Identify which cell holds the provided text, then report its [X, Y] central coordinate. 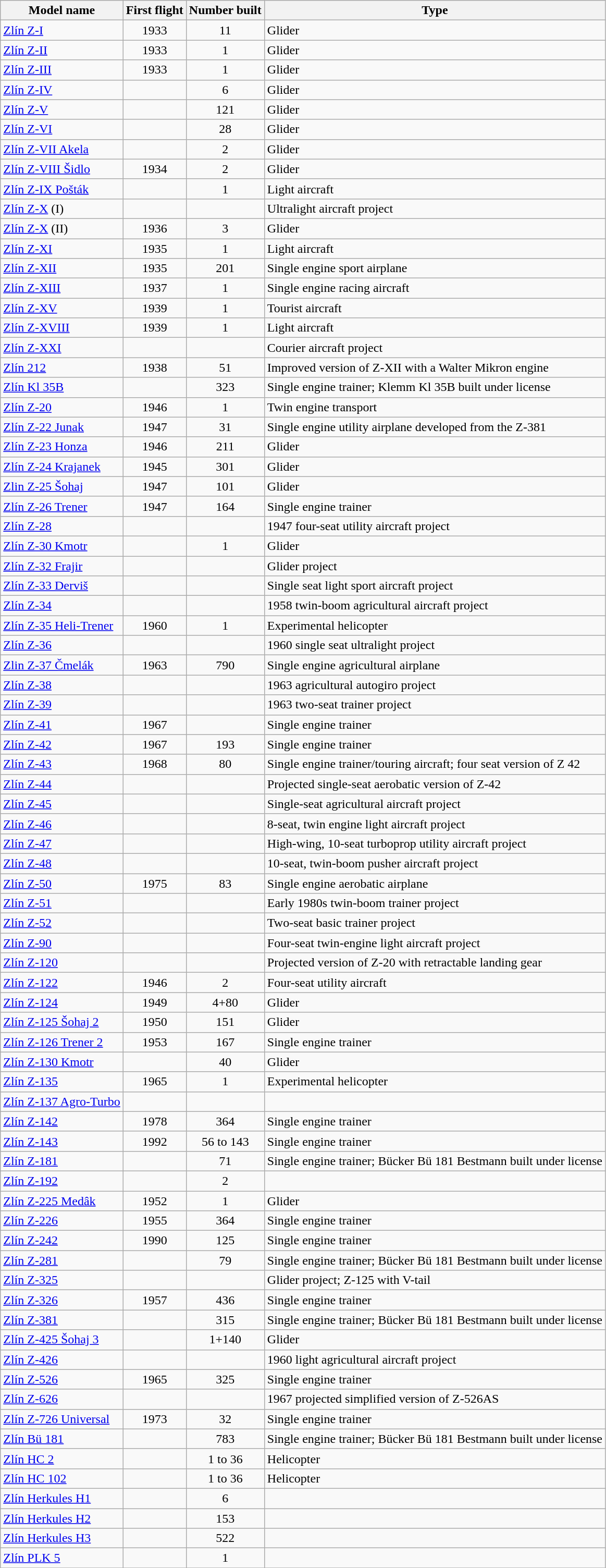
High-wing, 10-seat turboprop utility aircraft project [435, 843]
Zlín Z-325 [62, 1280]
10-seat, twin-boom pusher aircraft project [435, 863]
Zlín Z-IX Pošták [62, 189]
Zlín Z-VIII Šidlo [62, 169]
Zlín Z-48 [62, 863]
Zlín Z-181 [62, 1161]
56 to 143 [225, 1141]
Zlín Z-32 Frajir [62, 566]
Zlín Z-23 Honza [62, 447]
51 [225, 367]
Ultralight aircraft project [435, 209]
167 [225, 1042]
31 [225, 427]
Zlín Z-42 [62, 744]
28 [225, 129]
Single engine sport airplane [435, 268]
Zlín Z-90 [62, 943]
Zlín Z-45 [62, 804]
Zlín Z-50 [62, 884]
Zlín Z-I [62, 30]
Zlín Z-24 Krajanek [62, 467]
Zlín Z-120 [62, 963]
Zlín Z-XI [62, 249]
Zlín Z-III [62, 70]
211 [225, 447]
Zlín Z-X (II) [62, 228]
201 [225, 268]
Single engine aerobatic airplane [435, 884]
Zlín Z-38 [62, 685]
Zlín Bü 181 [62, 1439]
Four-seat twin-engine light aircraft project [435, 943]
151 [225, 1022]
Single engine agricultural airplane [435, 665]
1955 [154, 1221]
Zlín Herkules H2 [62, 1518]
Zlín Z-XIII [62, 288]
Zlín Z-VI [62, 129]
Model name [62, 10]
1960 [154, 626]
11 [225, 30]
Zlín Z-44 [62, 784]
Zlín Z-46 [62, 824]
Zlín Z-43 [62, 764]
315 [225, 1320]
Zlín Z-126 Trener 2 [62, 1042]
Zlín Z-34 [62, 606]
Zlín Z-626 [62, 1399]
8-seat, twin engine light aircraft project [435, 824]
783 [225, 1439]
79 [225, 1260]
Zlín Z-20 [62, 407]
1978 [154, 1121]
301 [225, 467]
Zlín Z-726 Universal [62, 1419]
325 [225, 1379]
Zlín Z-226 [62, 1221]
436 [225, 1300]
Zlín HC 2 [62, 1459]
Zlín Z-28 [62, 526]
1953 [154, 1042]
1949 [154, 1002]
Projected version of Z-20 with retractable landing gear [435, 963]
Twin engine transport [435, 407]
Zlin Z-37 Čmelák [62, 665]
Courier aircraft project [435, 348]
Zlín Z-XV [62, 308]
790 [225, 665]
193 [225, 744]
Zlín Z-22 Junak [62, 427]
Zlín Herkules H1 [62, 1498]
1957 [154, 1300]
Zlín Z-192 [62, 1181]
Zlín Z-130 Kmotr [62, 1062]
Zlín Z-51 [62, 903]
Zlin Z-25 Šohaj [62, 486]
Glider project [435, 566]
Zlín Z-281 [62, 1260]
1963 agricultural autogiro project [435, 685]
Zlín Z-326 [62, 1300]
Zlín Z-II [62, 50]
Zlín Z-225 Medâk [62, 1200]
Zlín Z-143 [62, 1141]
Zlín Z-426 [62, 1359]
Improved version of Z-XII with a Walter Mikron engine [435, 367]
1975 [154, 884]
Zlín Z-IV [62, 90]
1963 two-seat trainer project [435, 705]
Tourist aircraft [435, 308]
Two-seat basic trainer project [435, 923]
1936 [154, 228]
164 [225, 506]
Zlín Z-XVIII [62, 328]
Zlín Z-425 Šohaj 3 [62, 1340]
Zlín Z-30 Kmotr [62, 546]
1963 [154, 665]
Zlín Z-526 [62, 1379]
Zlín Z-41 [62, 725]
Zlín Z-122 [62, 983]
101 [225, 486]
Zlín Z-V [62, 109]
3 [225, 228]
Zlín Z-XII [62, 268]
Single-seat agricultural aircraft project [435, 804]
121 [225, 109]
Zlín Z-33 Derviš [62, 586]
Zlín Z-26 Trener [62, 506]
71 [225, 1161]
1952 [154, 1200]
Zlín PLK 5 [62, 1558]
Zlín Z-137 Agro-Turbo [62, 1101]
1960 single seat ultralight project [435, 645]
Glider project; Z-125 with V-tail [435, 1280]
Zlín Z-135 [62, 1082]
40 [225, 1062]
1937 [154, 288]
1967 projected simplified version of Z-526AS [435, 1399]
1945 [154, 467]
83 [225, 884]
1990 [154, 1241]
1950 [154, 1022]
Zlín Z-X (I) [62, 209]
Zlín Kl 35B [62, 387]
Early 1980s twin-boom trainer project [435, 903]
Single engine utility airplane developed from the Z-381 [435, 427]
Zlín Z-47 [62, 843]
1958 twin-boom agricultural aircraft project [435, 606]
Zlín HC 102 [62, 1478]
1934 [154, 169]
323 [225, 387]
Zlín Z-381 [62, 1320]
Zlín Z-36 [62, 645]
Projected single-seat aerobatic version of Z-42 [435, 784]
Zlín Z-142 [62, 1121]
1968 [154, 764]
522 [225, 1538]
Zlín Z-125 Šohaj 2 [62, 1022]
1992 [154, 1141]
80 [225, 764]
First flight [154, 10]
Four-seat utility aircraft [435, 983]
Single engine trainer/touring aircraft; four seat version of Z 42 [435, 764]
Zlín Z-35 Heli-Trener [62, 626]
Zlín Z-VII Akela [62, 149]
Single seat light sport aircraft project [435, 586]
Zlín 212 [62, 367]
125 [225, 1241]
1938 [154, 367]
1973 [154, 1419]
4+80 [225, 1002]
Zlín Z-52 [62, 923]
Type [435, 10]
Zlín Z-242 [62, 1241]
Single engine racing aircraft [435, 288]
Zlín Herkules H3 [62, 1538]
1+140 [225, 1340]
Number built [225, 10]
32 [225, 1419]
Zlín Z-XXI [62, 348]
1947 four-seat utility aircraft project [435, 526]
Zlín Z-124 [62, 1002]
Single engine trainer; Klemm Kl 35B built under license [435, 387]
Zlín Z-39 [62, 705]
1960 light agricultural aircraft project [435, 1359]
153 [225, 1518]
